Output the (X, Y) coordinate of the center of the cell containing the given text.  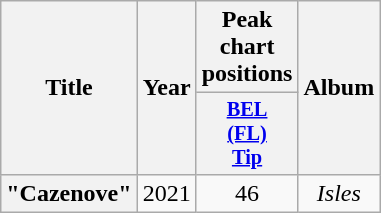
Peak chart positions (247, 47)
Title (69, 88)
"Cazenove" (69, 193)
Year (166, 88)
BEL(FL)Tip (247, 134)
Album (339, 88)
2021 (166, 193)
Isles (339, 193)
46 (247, 193)
